Pinpoint the cell where the given text exists, returning its [X, Y] midpoint coordinate. 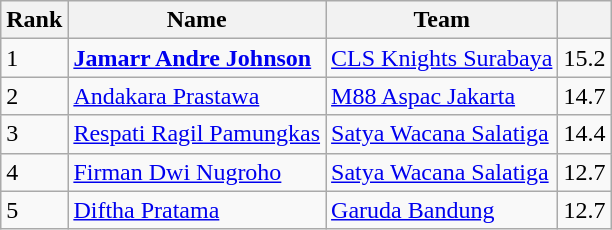
Jamarr Andre Johnson [197, 58]
Rank [34, 20]
15.2 [584, 58]
Garuda Bandung [442, 210]
14.4 [584, 134]
14.7 [584, 96]
3 [34, 134]
2 [34, 96]
Respati Ragil Pamungkas [197, 134]
Diftha Pratama [197, 210]
4 [34, 172]
Firman Dwi Nugroho [197, 172]
5 [34, 210]
Andakara Prastawa [197, 96]
M88 Aspac Jakarta [442, 96]
Name [197, 20]
Team [442, 20]
CLS Knights Surabaya [442, 58]
1 [34, 58]
